Determine the [x, y] coordinate at the center of the cell enclosing the given text.  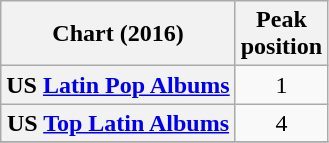
4 [281, 123]
Chart (2016) [118, 34]
US Latin Pop Albums [118, 85]
Peak position [281, 34]
1 [281, 85]
US Top Latin Albums [118, 123]
